Return (X, Y) of the center of cell containing provided text 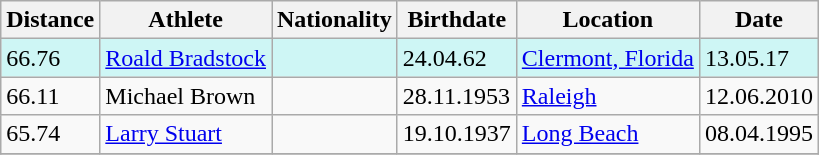
Date (758, 20)
19.10.1937 (456, 134)
24.04.62 (456, 58)
Roald Bradstock (186, 58)
13.05.17 (758, 58)
Athlete (186, 20)
Long Beach (608, 134)
Distance (50, 20)
66.11 (50, 96)
Raleigh (608, 96)
Clermont, Florida (608, 58)
28.11.1953 (456, 96)
08.04.1995 (758, 134)
Larry Stuart (186, 134)
Michael Brown (186, 96)
Birthdate (456, 20)
Nationality (335, 20)
66.76 (50, 58)
65.74 (50, 134)
Location (608, 20)
12.06.2010 (758, 96)
